Capture the cell that displays the provided text and extract its (X, Y) central coordinate. 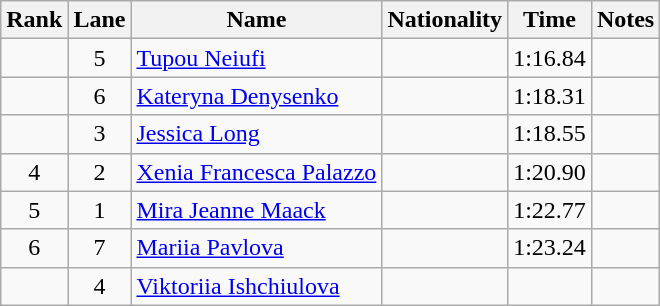
1:18.31 (550, 96)
Time (550, 20)
Lane (100, 20)
Name (256, 20)
3 (100, 134)
1:16.84 (550, 58)
Mira Jeanne Maack (256, 210)
1:18.55 (550, 134)
Viktoriia Ishchiulova (256, 286)
1:23.24 (550, 248)
Tupou Neiufi (256, 58)
Rank (34, 20)
Notes (625, 20)
Nationality (445, 20)
Xenia Francesca Palazzo (256, 172)
Kateryna Denysenko (256, 96)
Mariia Pavlova (256, 248)
1:22.77 (550, 210)
2 (100, 172)
1:20.90 (550, 172)
1 (100, 210)
7 (100, 248)
Jessica Long (256, 134)
